Extract the [x, y] coordinate from the center of the cell holding the provided text.  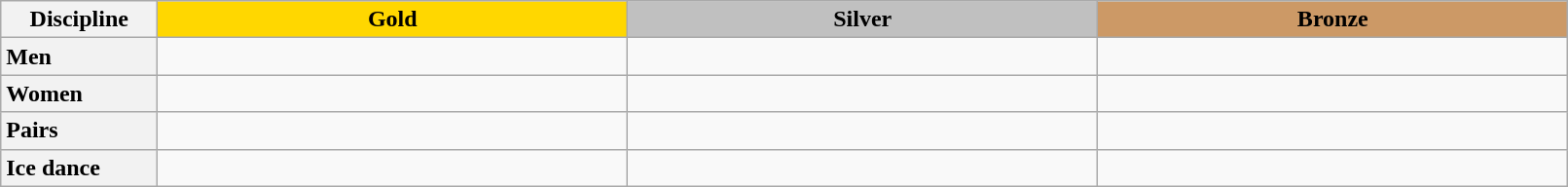
Women [80, 93]
Ice dance [80, 168]
Silver [862, 19]
Pairs [80, 131]
Gold [393, 19]
Men [80, 56]
Discipline [80, 19]
Bronze [1333, 19]
